For the text-containing cell, return its midpoint in (x, y) coordinate format. 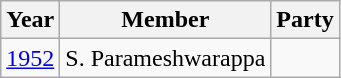
Year (30, 20)
1952 (30, 58)
Party (305, 20)
Member (166, 20)
S. Parameshwarappa (166, 58)
